Pinpoint the cell where the given text exists, returning its [X, Y] midpoint coordinate. 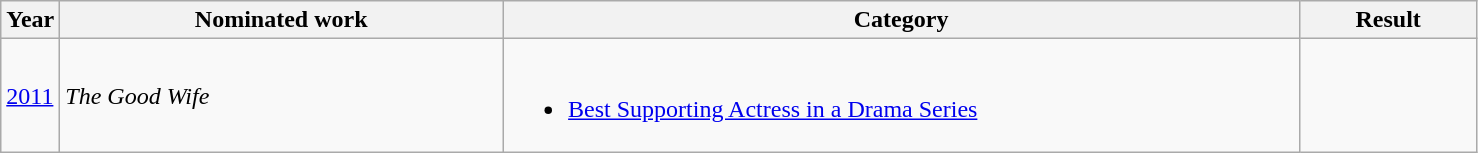
Year [30, 20]
The Good Wife [282, 96]
Best Supporting Actress in a Drama Series [902, 96]
Result [1388, 20]
2011 [30, 96]
Nominated work [282, 20]
Category [902, 20]
